Identify which cell holds the provided text, then report its [x, y] central coordinate. 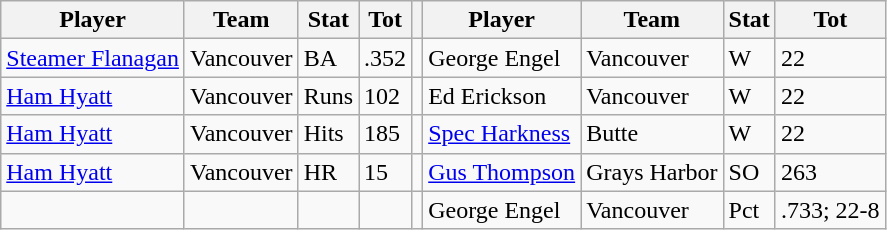
SO [749, 172]
Butte [652, 134]
.733; 22-8 [830, 210]
.352 [386, 58]
Grays Harbor [652, 172]
Gus Thompson [502, 172]
HR [328, 172]
Runs [328, 96]
Hits [328, 134]
Pct [749, 210]
Ed Erickson [502, 96]
263 [830, 172]
185 [386, 134]
Spec Harkness [502, 134]
BA [328, 58]
Steamer Flanagan [93, 58]
15 [386, 172]
102 [386, 96]
